Provide the [x, y] coordinate of the cell's center where the given text is located.  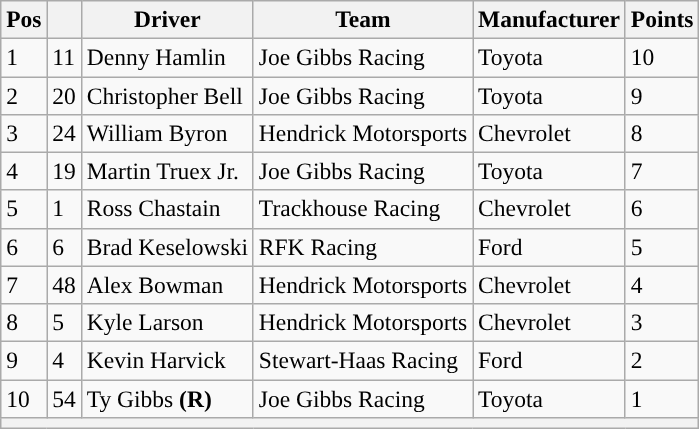
Brad Keselowski [167, 247]
Points [662, 19]
48 [64, 285]
20 [64, 95]
Christopher Bell [167, 95]
11 [64, 57]
Stewart-Haas Racing [362, 360]
William Byron [167, 133]
19 [64, 171]
Manufacturer [550, 19]
Trackhouse Racing [362, 209]
Kevin Harvick [167, 360]
Pos [24, 19]
RFK Racing [362, 247]
Kyle Larson [167, 322]
Alex Bowman [167, 285]
54 [64, 398]
Team [362, 19]
Ty Gibbs (R) [167, 398]
24 [64, 133]
Martin Truex Jr. [167, 171]
Denny Hamlin [167, 57]
Driver [167, 19]
Ross Chastain [167, 209]
